Find where the given text appears and provide that cell's center as [x, y] coordinate. 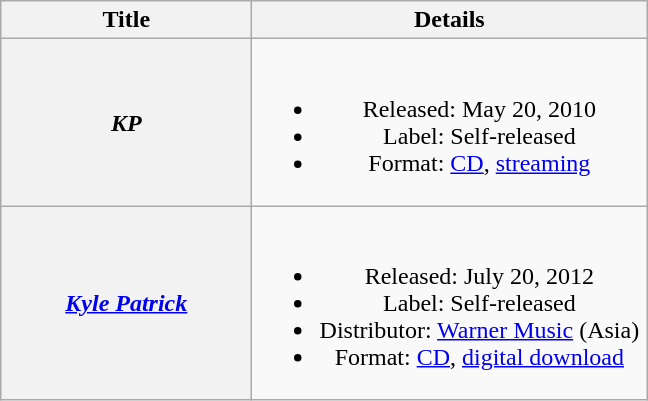
KP [126, 122]
Released: May 20, 2010Label: Self-releasedFormat: CD, streaming [450, 122]
Title [126, 20]
Released: July 20, 2012Label: Self-releasedDistributor: Warner Music (Asia)Format: CD, digital download [450, 303]
Details [450, 20]
Kyle Patrick [126, 303]
